Extract the [X, Y] coordinate from the center of the cell holding the provided text.  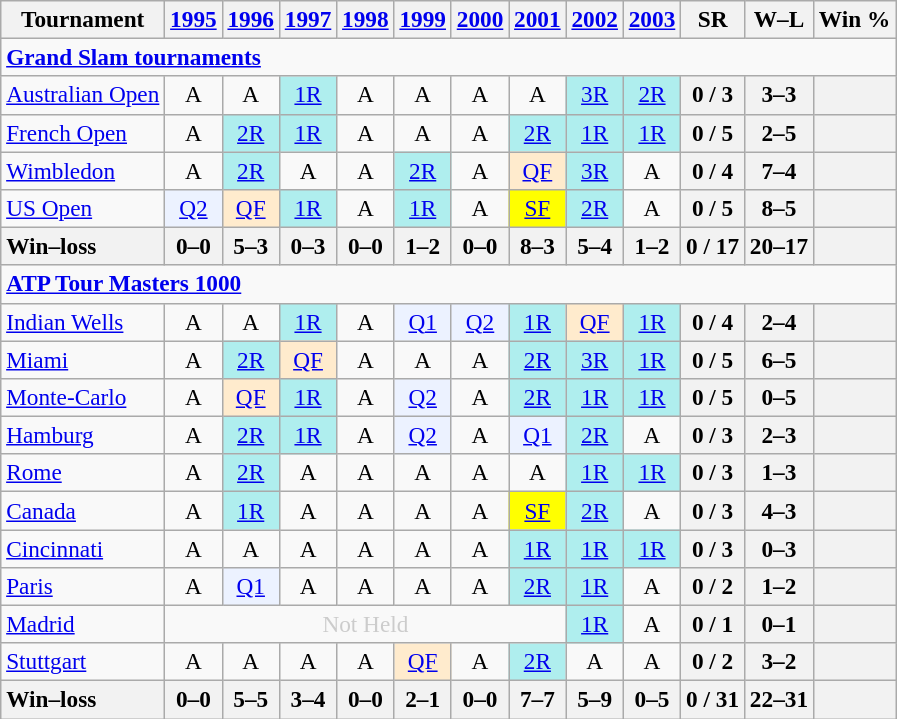
French Open [83, 133]
Monte-Carlo [83, 397]
US Open [83, 208]
0 / 1 [713, 624]
4–3 [778, 510]
Tournament [83, 19]
1996 [250, 19]
7–7 [538, 699]
3–3 [778, 95]
SR [713, 19]
0 / 17 [713, 246]
7–4 [778, 170]
1–3 [778, 473]
2000 [480, 19]
W–L [778, 19]
Cincinnati [83, 548]
Madrid [83, 624]
Not Held [366, 624]
Paris [83, 586]
2–4 [778, 322]
Wimbledon [83, 170]
1998 [366, 19]
1999 [422, 19]
8–3 [538, 246]
8–5 [778, 208]
Stuttgart [83, 662]
Hamburg [83, 435]
Indian Wells [83, 322]
5–5 [250, 699]
Miami [83, 359]
2–3 [778, 435]
2–5 [778, 133]
6–5 [778, 359]
1997 [308, 19]
2002 [594, 19]
Grand Slam tournaments [448, 57]
Australian Open [83, 95]
22–31 [778, 699]
Rome [83, 473]
0 / 31 [713, 699]
5–3 [250, 246]
2001 [538, 19]
0–1 [778, 624]
Canada [83, 510]
3–4 [308, 699]
ATP Tour Masters 1000 [448, 284]
1995 [194, 19]
3–2 [778, 662]
2–1 [422, 699]
5–4 [594, 246]
Win % [854, 19]
2003 [652, 19]
5–9 [594, 699]
20–17 [778, 246]
